From the cell containing the given text, extract its center point as [x, y] coordinate. 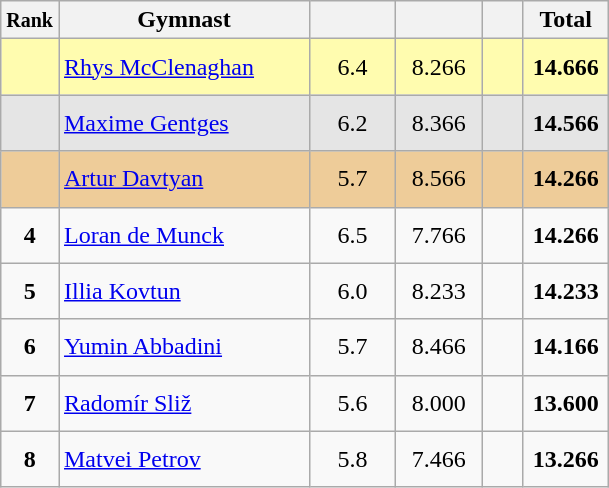
4 [30, 235]
Illia Kovtun [184, 291]
Rhys McClenaghan [184, 67]
Radomír Sliž [184, 403]
8.466 [439, 347]
8.000 [439, 403]
8.233 [439, 291]
14.166 [566, 347]
Maxime Gentges [184, 123]
13.266 [566, 459]
13.600 [566, 403]
Yumin Abbadini [184, 347]
Gymnast [184, 20]
Matvei Petrov [184, 459]
14.566 [566, 123]
8.266 [439, 67]
6.5 [353, 235]
8.566 [439, 179]
Total [566, 20]
Rank [30, 20]
5.6 [353, 403]
8.366 [439, 123]
14.233 [566, 291]
6.0 [353, 291]
8 [30, 459]
Artur Davtyan [184, 179]
6.4 [353, 67]
7 [30, 403]
14.666 [566, 67]
5 [30, 291]
6.2 [353, 123]
5.8 [353, 459]
Loran de Munck [184, 235]
7.766 [439, 235]
7.466 [439, 459]
6 [30, 347]
